Identify which cell holds the provided text, then report its (X, Y) central coordinate. 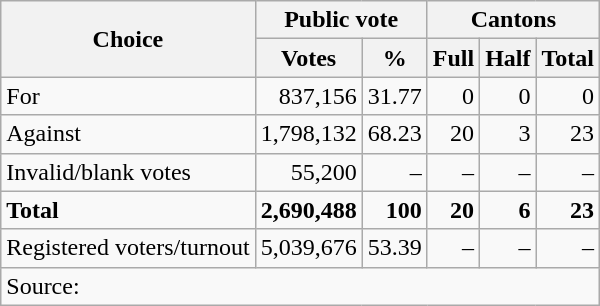
Full (453, 58)
837,156 (308, 96)
Cantons (513, 20)
Against (128, 134)
31.77 (394, 96)
Invalid/blank votes (128, 172)
For (128, 96)
Choice (128, 39)
53.39 (394, 248)
100 (394, 210)
1,798,132 (308, 134)
5,039,676 (308, 248)
% (394, 58)
Source: (300, 286)
55,200 (308, 172)
Public vote (341, 20)
3 (508, 134)
6 (508, 210)
Half (508, 58)
Votes (308, 58)
2,690,488 (308, 210)
Registered voters/turnout (128, 248)
68.23 (394, 134)
